Capture the cell that displays the provided text and extract its (X, Y) central coordinate. 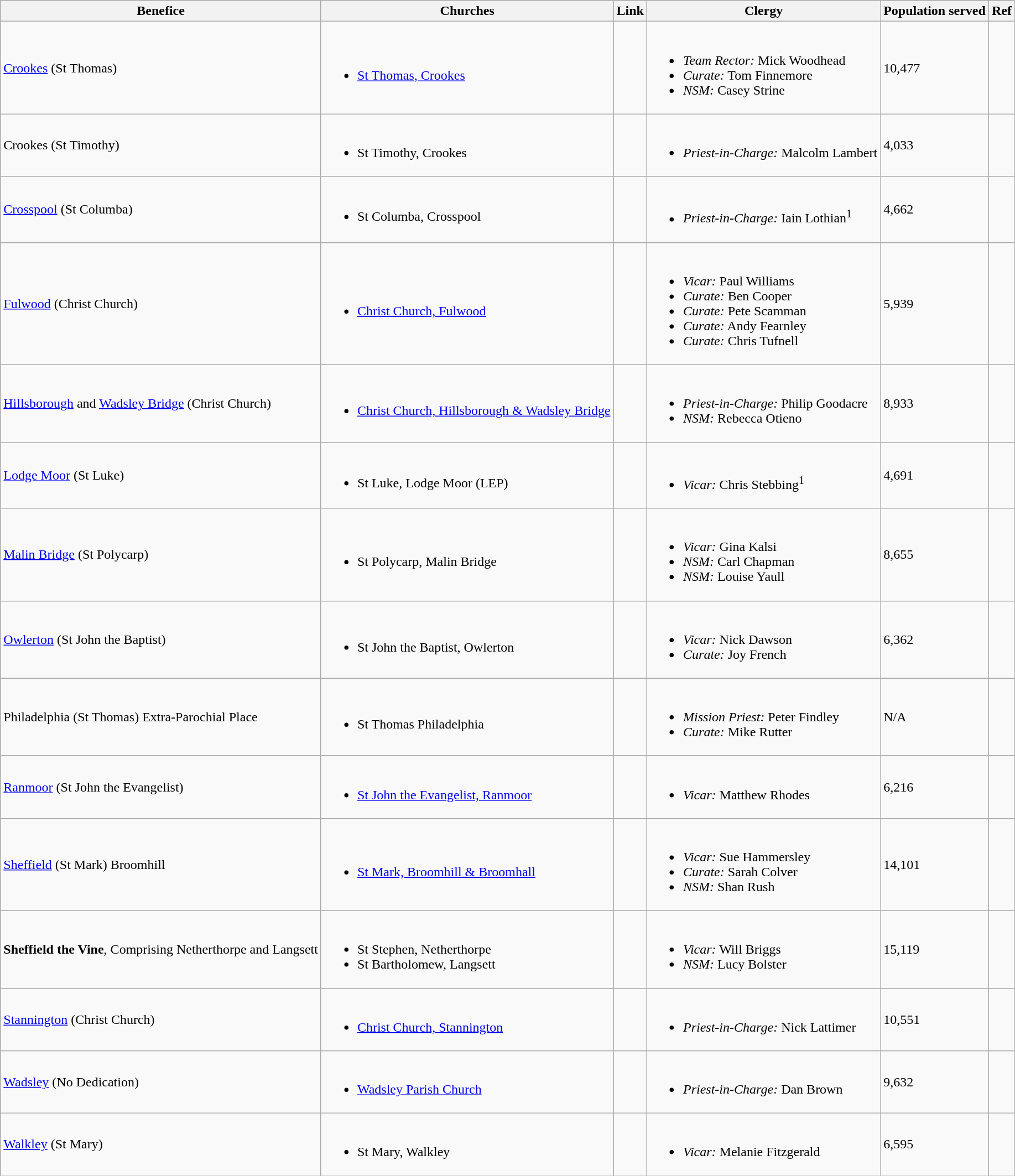
4,033 (935, 145)
Christ Church, Hillsborough & Wadsley Bridge (467, 404)
St Thomas Philadelphia (467, 717)
Churches (467, 11)
St Thomas, Crookes (467, 67)
4,691 (935, 476)
Christ Church, Stannington (467, 1020)
St John the Baptist, Owlerton (467, 639)
14,101 (935, 864)
Benefice (161, 11)
15,119 (935, 949)
Malin Bridge (St Polycarp) (161, 554)
Wadsley Parish Church (467, 1082)
N/A (935, 717)
8,933 (935, 404)
St Mark, Broomhill & Broomhall (467, 864)
Ref (1001, 11)
Team Rector: Mick WoodheadCurate: Tom FinnemoreNSM: Casey Strine (764, 67)
St Luke, Lodge Moor (LEP) (467, 476)
Wadsley (No Dedication) (161, 1082)
St Mary, Walkley (467, 1145)
Priest-in-Charge: Iain Lothian1 (764, 210)
Crookes (St Timothy) (161, 145)
Hillsborough and Wadsley Bridge (Christ Church) (161, 404)
Christ Church, Fulwood (467, 303)
Priest-in-Charge: Philip GoodacreNSM: Rebecca Otieno (764, 404)
Mission Priest: Peter FindleyCurate: Mike Rutter (764, 717)
Vicar: Paul WilliamsCurate: Ben CooperCurate: Pete ScammanCurate: Andy FearnleyCurate: Chris Tufnell (764, 303)
St Columba, Crosspool (467, 210)
Crookes (St Thomas) (161, 67)
5,939 (935, 303)
Vicar: Sue HammersleyCurate: Sarah ColverNSM: Shan Rush (764, 864)
Stannington (Christ Church) (161, 1020)
Owlerton (St John the Baptist) (161, 639)
St Timothy, Crookes (467, 145)
8,655 (935, 554)
Population served (935, 11)
Lodge Moor (St Luke) (161, 476)
Fulwood (Christ Church) (161, 303)
Vicar: Melanie Fitzgerald (764, 1145)
6,216 (935, 787)
Vicar: Matthew Rhodes (764, 787)
Priest-in-Charge: Malcolm Lambert (764, 145)
St Polycarp, Malin Bridge (467, 554)
6,362 (935, 639)
Vicar: Chris Stebbing1 (764, 476)
Priest-in-Charge: Dan Brown (764, 1082)
Vicar: Gina KalsiNSM: Carl ChapmanNSM: Louise Yaull (764, 554)
St Stephen, NetherthorpeSt Bartholomew, Langsett (467, 949)
4,662 (935, 210)
Ranmoor (St John the Evangelist) (161, 787)
Priest-in-Charge: Nick Lattimer (764, 1020)
Crosspool (St Columba) (161, 210)
Vicar: Will BriggsNSM: Lucy Bolster (764, 949)
Sheffield the Vine, Comprising Netherthorpe and Langsett (161, 949)
Vicar: Nick DawsonCurate: Joy French (764, 639)
10,551 (935, 1020)
Link (630, 11)
10,477 (935, 67)
St John the Evangelist, Ranmoor (467, 787)
Sheffield (St Mark) Broomhill (161, 864)
6,595 (935, 1145)
9,632 (935, 1082)
Walkley (St Mary) (161, 1145)
Clergy (764, 11)
Philadelphia (St Thomas) Extra-Parochial Place (161, 717)
